Locate the cell with the specified text and output its (X, Y) center coordinate. 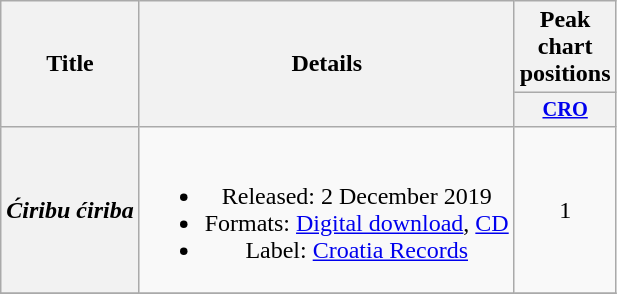
Title (70, 64)
Details (326, 64)
Ćiribu ćiriba (70, 210)
CRO (565, 110)
1 (565, 210)
Peak chart positions (565, 47)
Released: 2 December 2019Formats: Digital download, CDLabel: Croatia Records (326, 210)
